Identify which cell holds the provided text, then report its [X, Y] central coordinate. 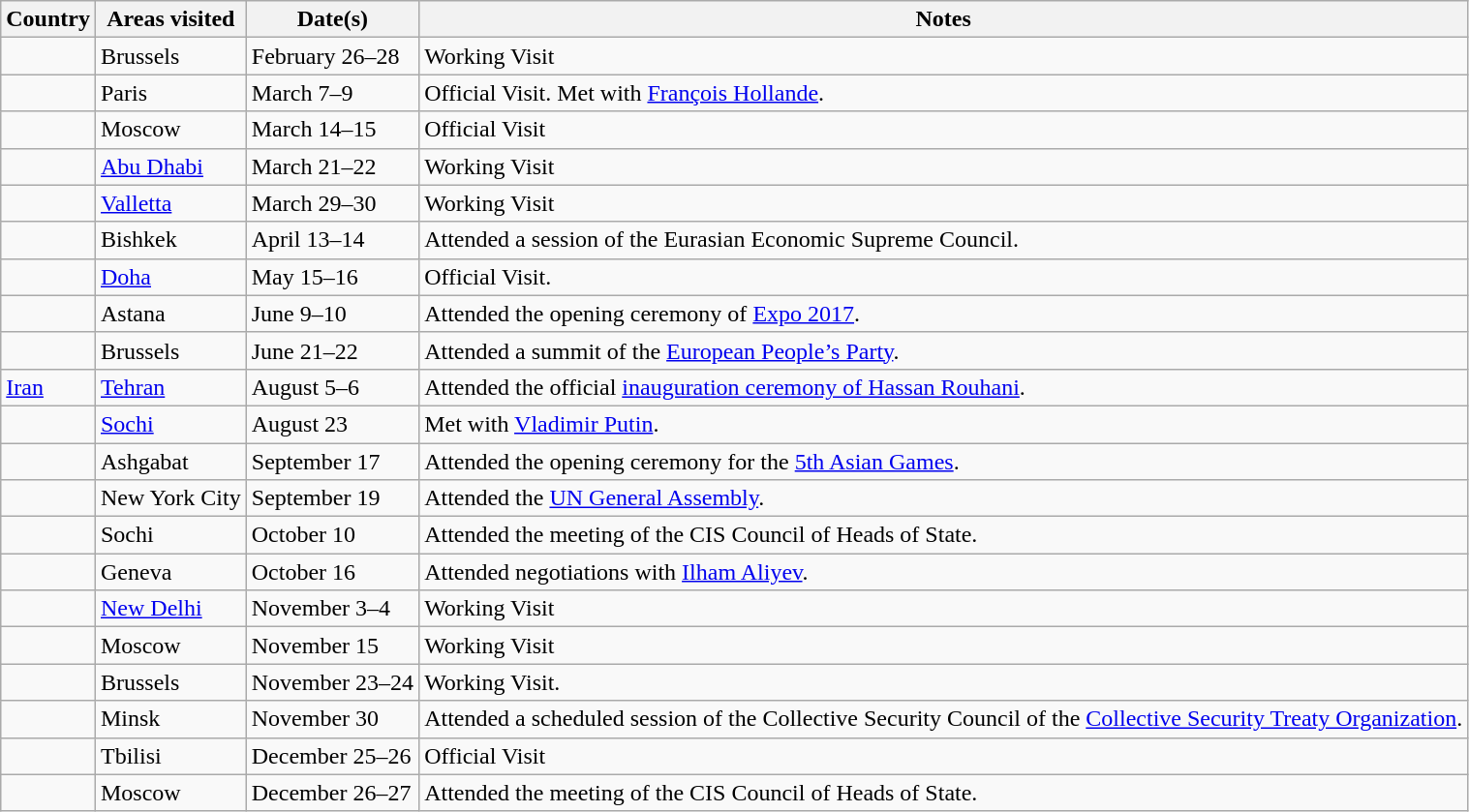
March 7–9 [332, 93]
November 3–4 [332, 609]
Iran [48, 387]
Geneva [170, 572]
Attended a scheduled session of the Collective Security Council of the Collective Security Treaty Organization. [943, 719]
June 9–10 [332, 314]
September 17 [332, 462]
Met with Vladimir Putin. [943, 424]
Attended the opening ceremony for the 5th Asian Games. [943, 462]
Attended a summit of the European People’s Party. [943, 350]
Bishkek [170, 240]
Tehran [170, 387]
Country [48, 19]
Abu Dhabi [170, 166]
Attended negotiations with Ilham Aliyev. [943, 572]
August 5–6 [332, 387]
May 15–16 [332, 277]
December 26–27 [332, 793]
Ashgabat [170, 462]
March 14–15 [332, 130]
Date(s) [332, 19]
Attended the official inauguration ceremony of Hassan Rouhani. [943, 387]
February 26–28 [332, 56]
December 25–26 [332, 756]
November 23–24 [332, 682]
August 23 [332, 424]
New York City [170, 498]
April 13–14 [332, 240]
Working Visit. [943, 682]
November 15 [332, 646]
June 21–22 [332, 350]
March 29–30 [332, 203]
November 30 [332, 719]
Astana [170, 314]
Paris [170, 93]
Areas visited [170, 19]
October 16 [332, 572]
Official Visit. [943, 277]
Attended a session of the Eurasian Economic Supreme Council. [943, 240]
Minsk [170, 719]
New Delhi [170, 609]
Notes [943, 19]
October 10 [332, 535]
September 19 [332, 498]
March 21–22 [332, 166]
Valletta [170, 203]
Official Visit. Met with François Hollande. [943, 93]
Doha [170, 277]
Attended the opening ceremony of Expo 2017. [943, 314]
Attended the UN General Assembly. [943, 498]
Tbilisi [170, 756]
